Identify which cell holds the provided text, then report its [X, Y] central coordinate. 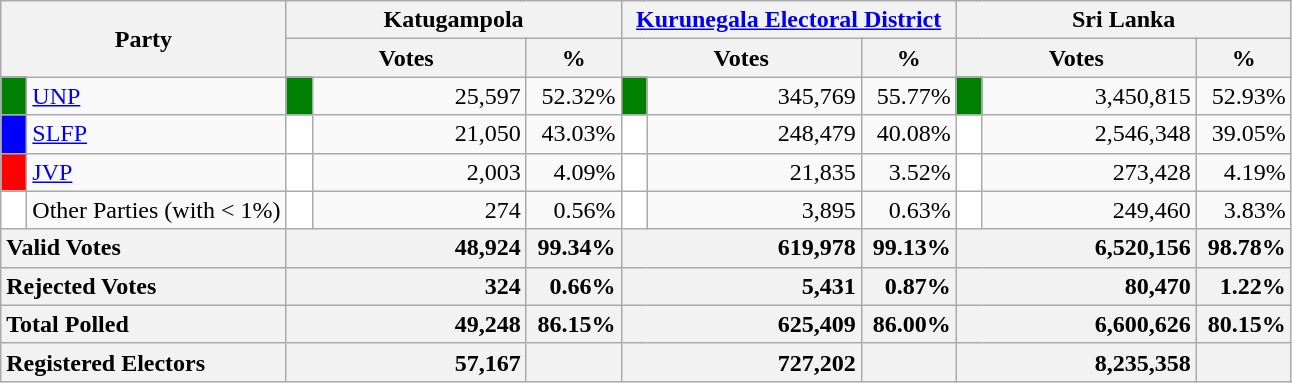
80,470 [1076, 286]
3.83% [1244, 210]
99.13% [908, 248]
Sri Lanka [1124, 20]
625,409 [741, 324]
0.56% [574, 210]
249,460 [1089, 210]
0.66% [574, 286]
80.15% [1244, 324]
4.19% [1244, 172]
JVP [156, 172]
Rejected Votes [144, 286]
39.05% [1244, 134]
55.77% [908, 96]
57,167 [406, 362]
5,431 [741, 286]
1.22% [1244, 286]
98.78% [1244, 248]
99.34% [574, 248]
3.52% [908, 172]
Katugampola [454, 20]
8,235,358 [1076, 362]
Other Parties (with < 1%) [156, 210]
273,428 [1089, 172]
Registered Electors [144, 362]
43.03% [574, 134]
0.87% [908, 286]
86.00% [908, 324]
3,895 [754, 210]
52.32% [574, 96]
40.08% [908, 134]
2,546,348 [1089, 134]
86.15% [574, 324]
25,597 [419, 96]
619,978 [741, 248]
49,248 [406, 324]
727,202 [741, 362]
345,769 [754, 96]
52.93% [1244, 96]
324 [406, 286]
0.63% [908, 210]
SLFP [156, 134]
6,600,626 [1076, 324]
Kurunegala Electoral District [788, 20]
274 [419, 210]
6,520,156 [1076, 248]
UNP [156, 96]
2,003 [419, 172]
4.09% [574, 172]
Total Polled [144, 324]
Party [144, 39]
Valid Votes [144, 248]
48,924 [406, 248]
21,835 [754, 172]
248,479 [754, 134]
3,450,815 [1089, 96]
21,050 [419, 134]
